Return the [X, Y] coordinate for the center point of the cell that contains the specified text.  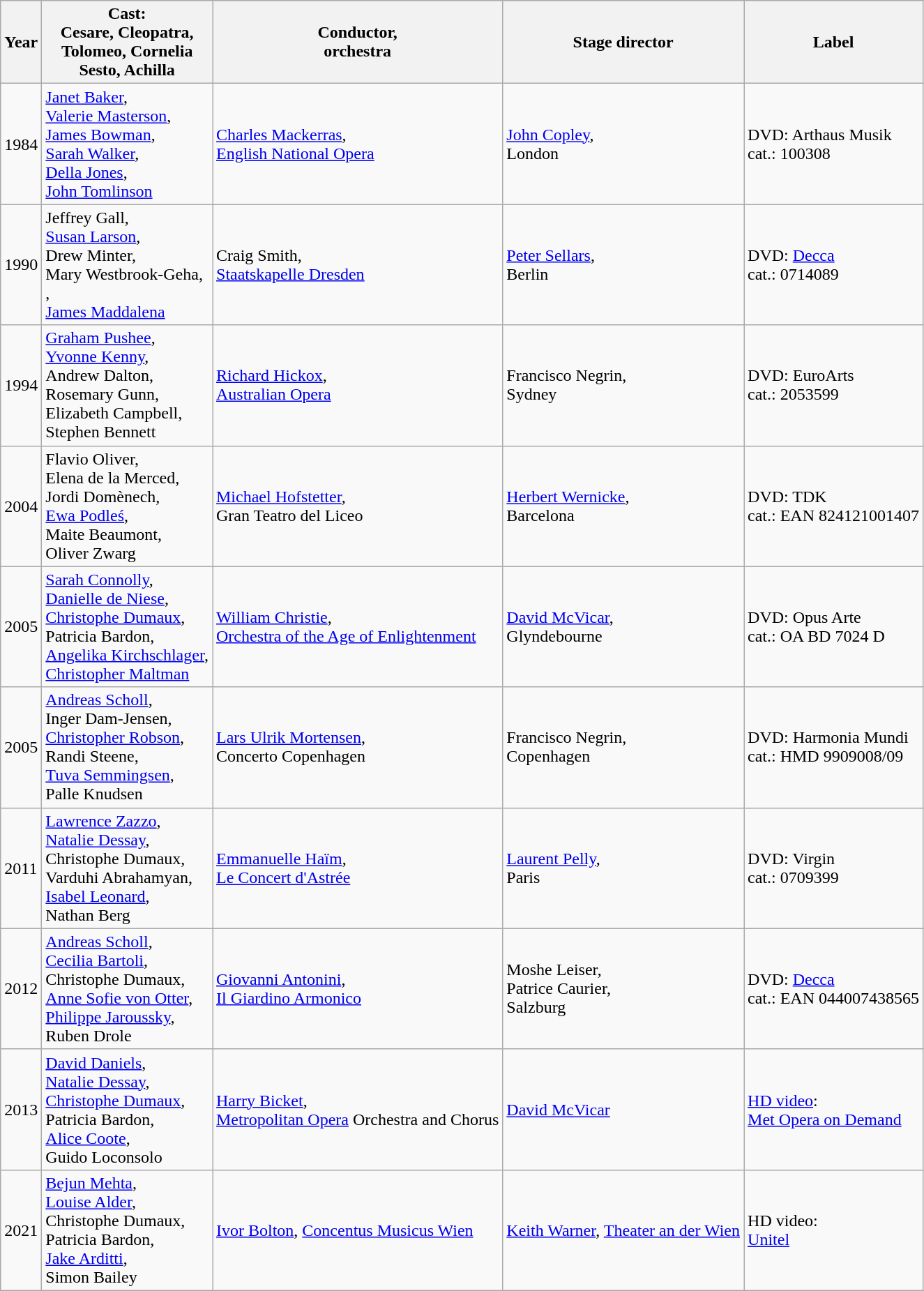
DVD: Harmonia Mundicat.: HMD 9909008/09 [834, 748]
DVD: Virgincat.: 0709399 [834, 868]
Flavio Oliver,Elena de la Merced,Jordi Domènech,Ewa Podleś,Maite Beaumont,Oliver Zwarg [127, 506]
Richard Hickox,Australian Opera [357, 385]
HD video:Unitel [834, 1230]
Emmanuelle Haïm,Le Concert d'Astrée [357, 868]
DVD: Opus Artecat.: OA BD 7024 D [834, 626]
Cast:Cesare, Cleopatra,Tolomeo, CorneliaSesto, Achilla [127, 42]
2013 [21, 1109]
Peter Sellars, Berlin [623, 265]
DVD: TDKcat.: EAN 824121001407 [834, 506]
Year [21, 42]
David McVicar, Glyndebourne [623, 626]
Janet Baker,Valerie Masterson,James Bowman,Sarah Walker,Della Jones,John Tomlinson [127, 144]
Lawrence Zazzo,Natalie Dessay,Christophe Dumaux,Varduhi Abrahamyan,Isabel Leonard,Nathan Berg [127, 868]
Lars Ulrik Mortensen,Concerto Copenhagen [357, 748]
1994 [21, 385]
2011 [21, 868]
DVD: EuroArtscat.: 2053599 [834, 385]
DVD: Deccacat.: 0714089 [834, 265]
DVD: Deccacat.: EAN 044007438565 [834, 989]
1990 [21, 265]
Charles Mackerras,English National Opera [357, 144]
Sarah Connolly,Danielle de Niese,Christophe Dumaux,Patricia Bardon,Angelika Kirchschlager,Christopher Maltman [127, 626]
Conductor,orchestra [357, 42]
Stage director [623, 42]
Ivor Bolton, Concentus Musicus Wien [357, 1230]
William Christie,Orchestra of the Age of Enlightenment [357, 626]
2012 [21, 989]
Harry Bicket,Metropolitan Opera Orchestra and Chorus [357, 1109]
2004 [21, 506]
HD video:Met Opera on Demand [834, 1109]
2021 [21, 1230]
Bejun Mehta,Louise Alder,Christophe Dumaux,Patricia Bardon,Jake Arditti,Simon Bailey [127, 1230]
Craig Smith,Staatskapelle Dresden [357, 265]
David McVicar [623, 1109]
1984 [21, 144]
Michael Hofstetter,Gran Teatro del Liceo [357, 506]
Andreas Scholl,Cecilia Bartoli,Christophe Dumaux,Anne Sofie von Otter,Philippe Jaroussky,Ruben Drole [127, 989]
John Copley, London [623, 144]
Moshe Leiser, Patrice Caurier,Salzburg [623, 989]
Graham Pushee,Yvonne Kenny,Andrew Dalton, Rosemary Gunn,Elizabeth Campbell,Stephen Bennett [127, 385]
Andreas Scholl,Inger Dam-Jensen,Christopher Robson, Randi Steene,Tuva Semmingsen,Palle Knudsen [127, 748]
Herbert Wernicke, Barcelona [623, 506]
Jeffrey Gall,Susan Larson,Drew Minter,Mary Westbrook-Geha,,James Maddalena [127, 265]
Keith Warner, Theater an der Wien [623, 1230]
Label [834, 42]
Francisco Negrin, Copenhagen [623, 748]
Giovanni Antonini,Il Giardino Armonico [357, 989]
DVD: Arthaus Musikcat.: 100308 [834, 144]
David Daniels,Natalie Dessay,Christophe Dumaux,Patricia Bardon,Alice Coote,Guido Loconsolo [127, 1109]
Francisco Negrin, Sydney [623, 385]
Laurent Pelly, Paris [623, 868]
